Detect which cell encompasses the target text, then output its (x, y) center coordinate. 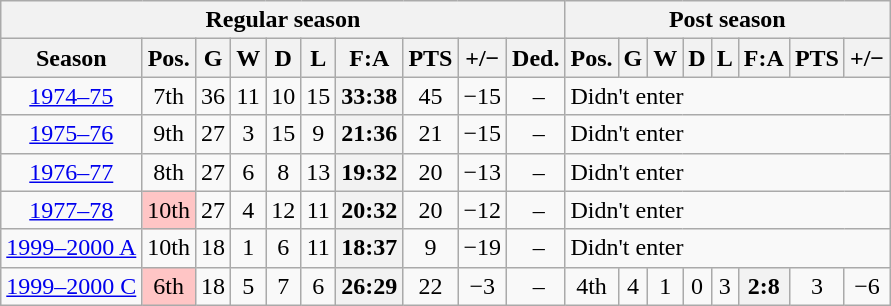
1977–78 (72, 210)
21 (430, 134)
8 (284, 172)
5 (248, 286)
Ded. (536, 58)
6th (169, 286)
33:38 (370, 96)
12 (284, 210)
20:32 (370, 210)
−6 (866, 286)
1999–2000 C (72, 286)
1974–75 (72, 96)
22 (430, 286)
26:29 (370, 286)
Season (72, 58)
36 (214, 96)
−13 (482, 172)
21:36 (370, 134)
−3 (482, 286)
1976–77 (72, 172)
13 (318, 172)
Post season (728, 20)
2:8 (764, 286)
0 (697, 286)
Regular season (283, 20)
1999–2000 A (72, 248)
7 (284, 286)
8th (169, 172)
45 (430, 96)
9th (169, 134)
1975–76 (72, 134)
10 (284, 96)
19:32 (370, 172)
4th (592, 286)
−12 (482, 210)
7th (169, 96)
−19 (482, 248)
18:37 (370, 248)
